Detect which cell encompasses the target text, then output its [x, y] center coordinate. 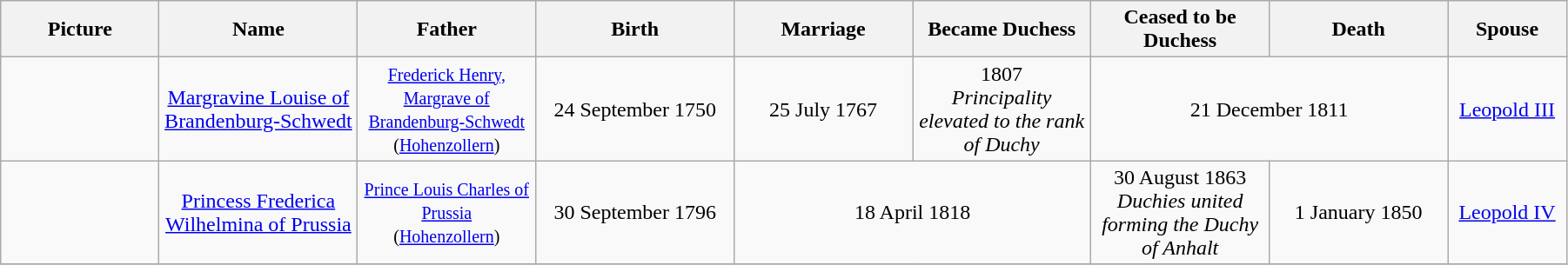
Leopold IV [1507, 212]
Death [1359, 30]
Spouse [1507, 30]
Marriage [823, 30]
Frederick Henry, Margrave of Brandenburg-Schwedt(Hohenzollern) [447, 109]
24 September 1750 [635, 109]
Name [258, 30]
25 July 1767 [823, 109]
Princess Frederica Wilhelmina of Prussia [258, 212]
Prince Louis Charles of Prussia(Hohenzollern) [447, 212]
Picture [80, 30]
Ceased to be Duchess [1180, 30]
Father [447, 30]
Birth [635, 30]
30 September 1796 [635, 212]
30 August 1863Duchies united forming the Duchy of Anhalt [1180, 212]
Leopold III [1507, 109]
Became Duchess [1002, 30]
1807Principality elevated to the rank of Duchy [1002, 109]
Margravine Louise of Brandenburg-Schwedt [258, 109]
21 December 1811 [1270, 109]
18 April 1818 [913, 212]
1 January 1850 [1359, 212]
